Output the [x, y] coordinate of the center of the cell containing the given text.  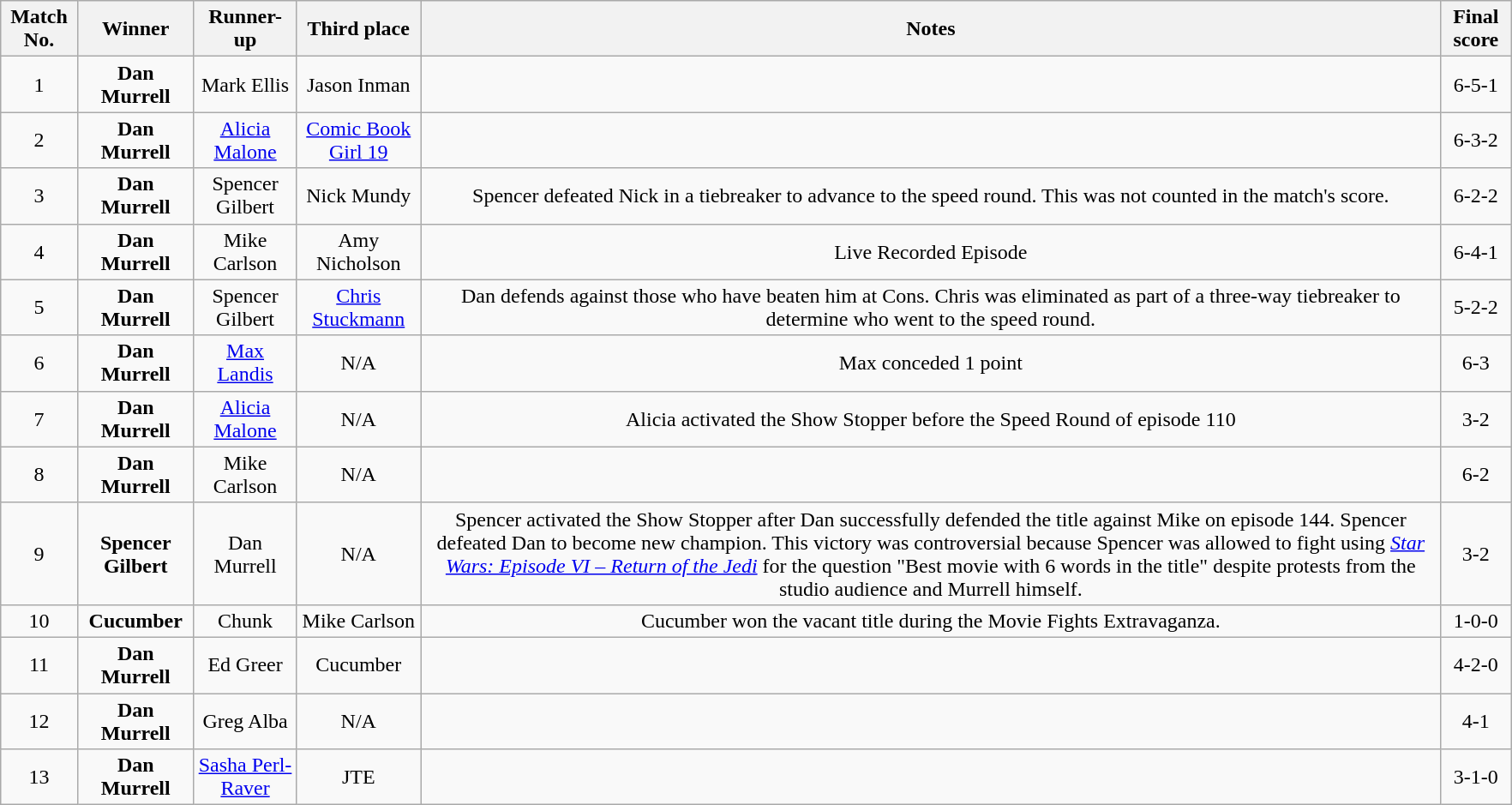
Third place [358, 29]
5-2-2 [1476, 307]
13 [39, 777]
Comic Book Girl 19 [358, 141]
Winner [135, 29]
6-5-1 [1476, 84]
1-0-0 [1476, 621]
JTE [358, 777]
Max Landis [245, 363]
Ed Greer [245, 665]
Spencer defeated Nick in a tiebreaker to advance to the speed round. This was not counted in the match's score. [931, 195]
4-2-0 [1476, 665]
6-4-1 [1476, 252]
Chunk [245, 621]
8 [39, 475]
6-2-2 [1476, 195]
Jason Inman [358, 84]
9 [39, 554]
Live Recorded Episode [931, 252]
Chris Stuckmann [358, 307]
Final score [1476, 29]
6 [39, 363]
1 [39, 84]
6-3-2 [1476, 141]
Amy Nicholson [358, 252]
4-1 [1476, 720]
10 [39, 621]
Max conceded 1 point [931, 363]
Match No. [39, 29]
Sasha Perl-Raver [245, 777]
5 [39, 307]
Nick Mundy [358, 195]
4 [39, 252]
Mark Ellis [245, 84]
Alicia activated the Show Stopper before the Speed Round of episode 110 [931, 418]
12 [39, 720]
6-3 [1476, 363]
Greg Alba [245, 720]
11 [39, 665]
2 [39, 141]
6-2 [1476, 475]
Notes [931, 29]
Runner-up [245, 29]
Cucumber won the vacant title during the Movie Fights Extravaganza. [931, 621]
3-1-0 [1476, 777]
7 [39, 418]
3 [39, 195]
